Output the [x, y] coordinate of the center of the cell containing the given text.  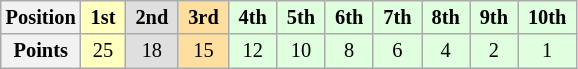
8 [349, 51]
3rd [203, 17]
10th [547, 17]
2nd [152, 17]
25 [104, 51]
8th [446, 17]
6th [349, 17]
Position [41, 17]
4th [253, 17]
Points [41, 51]
2 [494, 51]
7th [397, 17]
18 [152, 51]
6 [397, 51]
5th [301, 17]
10 [301, 51]
1st [104, 17]
4 [446, 51]
9th [494, 17]
1 [547, 51]
12 [253, 51]
15 [203, 51]
